Output the (x, y) coordinate of the center of the cell containing the given text.  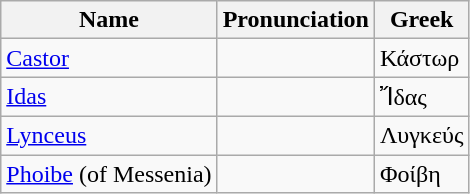
Castor (109, 58)
Κάστωρ (422, 58)
Ἴδας (422, 97)
Greek (422, 20)
Lynceus (109, 135)
Λυγκεύς (422, 135)
Name (109, 20)
Pronunciation (296, 20)
Phoibe (of Messenia) (109, 173)
Idas (109, 97)
Φοίβη (422, 173)
